For the text-containing cell, return its midpoint in [X, Y] coordinate format. 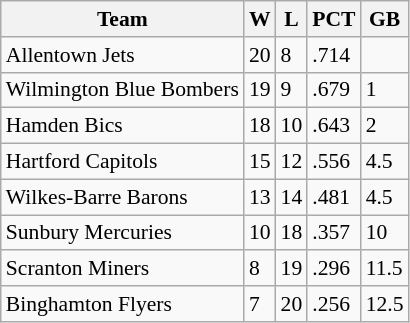
.256 [334, 304]
7 [260, 304]
.714 [334, 55]
Allentown Jets [122, 55]
.556 [334, 162]
.481 [334, 197]
Wilmington Blue Bombers [122, 90]
Team [122, 19]
12.5 [385, 304]
.679 [334, 90]
Scranton Miners [122, 269]
Wilkes-Barre Barons [122, 197]
13 [260, 197]
12 [292, 162]
14 [292, 197]
Hamden Bics [122, 126]
11.5 [385, 269]
PCT [334, 19]
2 [385, 126]
.357 [334, 233]
Hartford Capitols [122, 162]
.643 [334, 126]
W [260, 19]
1 [385, 90]
9 [292, 90]
Binghamton Flyers [122, 304]
15 [260, 162]
L [292, 19]
.296 [334, 269]
Sunbury Mercuries [122, 233]
GB [385, 19]
